Output the [X, Y] coordinate of the center of the cell containing the given text.  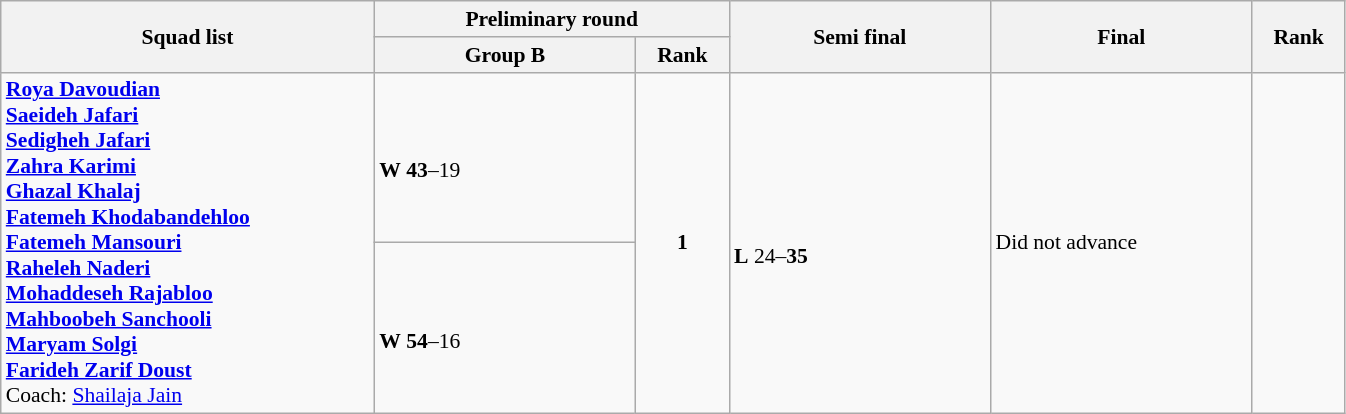
Final [1120, 36]
W 43–19 [504, 158]
W 54–16 [504, 328]
Did not advance [1120, 243]
Semi final [860, 36]
1 [682, 243]
Squad list [188, 36]
L 24–35 [860, 243]
Group B [504, 55]
Preliminary round [552, 19]
